Return (x, y) of the center of cell containing provided text 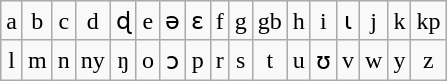
ɛ (198, 21)
a (12, 21)
ə (172, 21)
ny (92, 60)
b (37, 21)
r (220, 60)
o (148, 60)
g (240, 21)
f (220, 21)
i (323, 21)
p (198, 60)
gb (270, 21)
l (12, 60)
y (400, 60)
j (373, 21)
c (64, 21)
kp (428, 21)
ʊ (323, 60)
s (240, 60)
z (428, 60)
e (148, 21)
k (400, 21)
w (373, 60)
t (270, 60)
m (37, 60)
u (298, 60)
d (92, 21)
ɔ (172, 60)
ŋ (123, 60)
v (348, 60)
ɩ (348, 21)
n (64, 60)
h (298, 21)
ɖ (123, 21)
